Capture the cell that displays the provided text and extract its (X, Y) central coordinate. 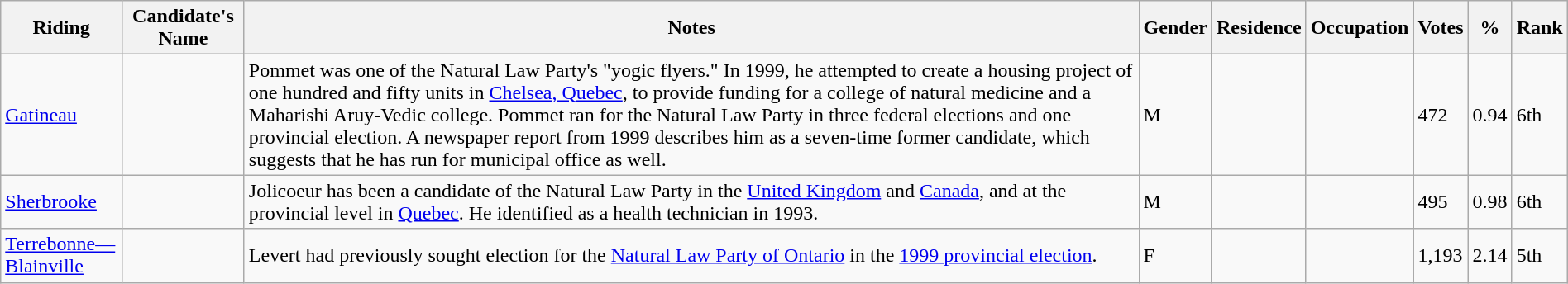
Gender (1175, 28)
Levert had previously sought election for the Natural Law Party of Ontario in the 1999 provincial election. (691, 256)
2.14 (1490, 256)
Residence (1259, 28)
0.94 (1490, 115)
5th (1540, 256)
Gatineau (61, 115)
Candidate's Name (183, 28)
1,193 (1441, 256)
495 (1441, 201)
Riding (61, 28)
0.98 (1490, 201)
Notes (691, 28)
Rank (1540, 28)
Terrebonne—Blainville (61, 256)
Occupation (1360, 28)
% (1490, 28)
Votes (1441, 28)
Sherbrooke (61, 201)
F (1175, 256)
472 (1441, 115)
